Extract the (X, Y) coordinate from the center of the cell holding the provided text.  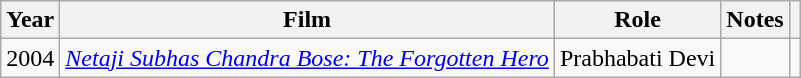
Netaji Subhas Chandra Bose: The Forgotten Hero (308, 58)
Prabhabati Devi (637, 58)
Year (30, 20)
2004 (30, 58)
Role (637, 20)
Notes (755, 20)
Film (308, 20)
